Output the (x, y) coordinate of the center of the cell containing the given text.  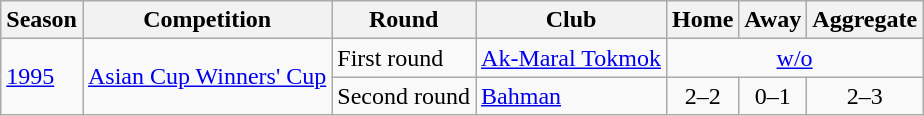
Aggregate (865, 20)
Second round (404, 96)
Home (702, 20)
Season (42, 20)
0–1 (773, 96)
2–3 (865, 96)
w/o (794, 58)
Away (773, 20)
Club (572, 20)
Bahman (572, 96)
Competition (206, 20)
2–2 (702, 96)
Round (404, 20)
First round (404, 58)
1995 (42, 77)
Ak-Maral Tokmok (572, 58)
Asian Cup Winners' Cup (206, 77)
